Extract the (x, y) coordinate from the center of the cell holding the provided text.  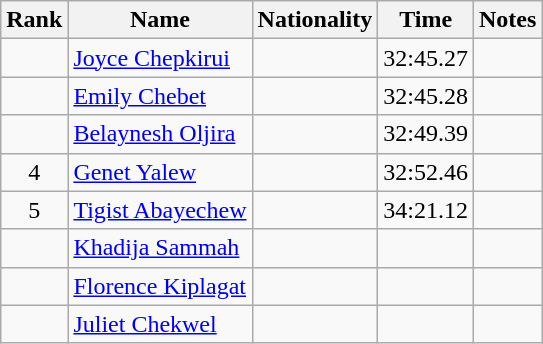
32:49.39 (426, 134)
32:45.28 (426, 96)
Time (426, 20)
Emily Chebet (160, 96)
Belaynesh Oljira (160, 134)
Genet Yalew (160, 172)
Joyce Chepkirui (160, 58)
Tigist Abayechew (160, 210)
4 (34, 172)
32:45.27 (426, 58)
Name (160, 20)
32:52.46 (426, 172)
Juliet Chekwel (160, 324)
5 (34, 210)
34:21.12 (426, 210)
Florence Kiplagat (160, 286)
Notes (508, 20)
Rank (34, 20)
Khadija Sammah (160, 248)
Nationality (315, 20)
